Pinpoint the cell where the given text exists, returning its [X, Y] midpoint coordinate. 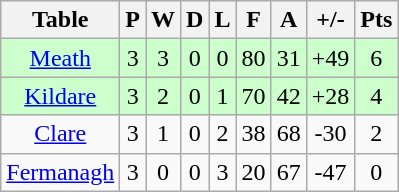
68 [288, 134]
-30 [330, 134]
A [288, 20]
Table [60, 20]
L [222, 20]
Kildare [60, 96]
31 [288, 58]
D [195, 20]
-47 [330, 172]
80 [254, 58]
67 [288, 172]
Meath [60, 58]
38 [254, 134]
4 [376, 96]
P [133, 20]
+49 [330, 58]
F [254, 20]
+/- [330, 20]
70 [254, 96]
Pts [376, 20]
Clare [60, 134]
Fermanagh [60, 172]
20 [254, 172]
+28 [330, 96]
6 [376, 58]
W [164, 20]
42 [288, 96]
